Search for the cell housing the specified text and yield its (X, Y) center coordinate. 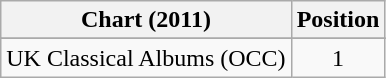
1 (338, 58)
Position (338, 20)
UK Classical Albums (OCC) (146, 58)
Chart (2011) (146, 20)
